Capture the cell that displays the provided text and extract its (X, Y) central coordinate. 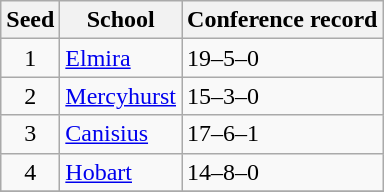
Canisius (121, 134)
Elmira (121, 58)
17–6–1 (282, 134)
3 (30, 134)
Mercyhurst (121, 96)
19–5–0 (282, 58)
15–3–0 (282, 96)
14–8–0 (282, 172)
2 (30, 96)
Hobart (121, 172)
Seed (30, 20)
4 (30, 172)
Conference record (282, 20)
School (121, 20)
1 (30, 58)
